Determine the [X, Y] coordinate at the center of the cell enclosing the given text.  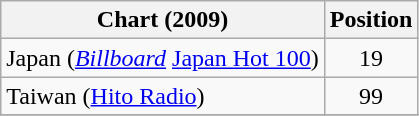
Taiwan (Hito Radio) [162, 96]
19 [371, 58]
Position [371, 20]
Chart (2009) [162, 20]
Japan (Billboard Japan Hot 100) [162, 58]
99 [371, 96]
